Capture the cell that displays the provided text and extract its [x, y] central coordinate. 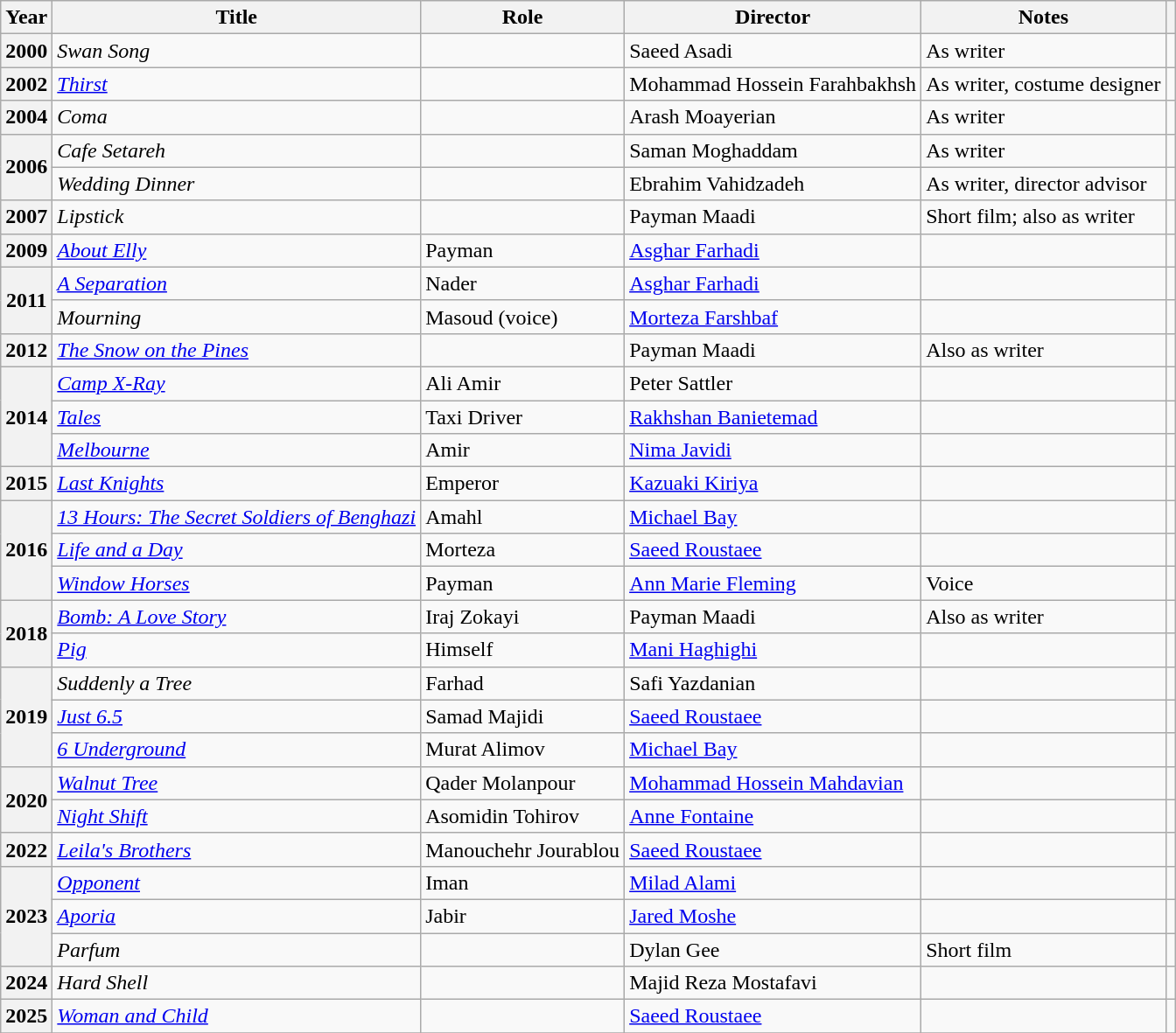
Nima Javidi [773, 450]
Voice [1043, 583]
Iraj Zokayi [523, 617]
2000 [26, 51]
Arash Moayerian [773, 117]
The Snow on the Pines [236, 350]
Dylan Gee [773, 949]
Hard Shell [236, 983]
6 Underground [236, 750]
Qader Molanpour [523, 783]
Mohammad Hossein Farahbakhsh [773, 84]
Opponent [236, 883]
Aporia [236, 916]
2007 [26, 217]
Saeed Asadi [773, 51]
Asomidin Tohirov [523, 816]
Jabir [523, 916]
2020 [26, 799]
2024 [26, 983]
2016 [26, 550]
Safi Yazdanian [773, 683]
Ann Marie Fleming [773, 583]
2023 [26, 916]
2002 [26, 84]
Mohammad Hossein Mahdavian [773, 783]
Ebrahim Vahidzadeh [773, 184]
2018 [26, 633]
Jared Moshe [773, 916]
Iman [523, 883]
As writer, costume designer [1043, 84]
Parfum [236, 949]
Farhad [523, 683]
Amahl [523, 517]
Short film [1043, 949]
Short film; also as writer [1043, 217]
Murat Alimov [523, 750]
Swan Song [236, 51]
Title [236, 17]
Samad Majidi [523, 716]
Life and a Day [236, 550]
2019 [26, 716]
13 Hours: The Secret Soldiers of Benghazi [236, 517]
Leila's Brothers [236, 849]
Year [26, 17]
Suddenly a Tree [236, 683]
As writer, director advisor [1043, 184]
Director [773, 17]
Morteza Farshbaf [773, 317]
2022 [26, 849]
Manouchehr Jourablou [523, 849]
Pig [236, 650]
Notes [1043, 17]
Mani Haghighi [773, 650]
Lipstick [236, 217]
Window Horses [236, 583]
Morteza [523, 550]
Camp X-Ray [236, 383]
Wedding Dinner [236, 184]
Role [523, 17]
Anne Fontaine [773, 816]
Nader [523, 283]
2012 [26, 350]
2014 [26, 416]
Tales [236, 417]
2004 [26, 117]
2015 [26, 484]
Thirst [236, 84]
Amir [523, 450]
Mourning [236, 317]
Cafe Setareh [236, 150]
Walnut Tree [236, 783]
Saman Moghaddam [773, 150]
Emperor [523, 484]
Last Knights [236, 484]
2011 [26, 300]
Rakhshan Banietemad [773, 417]
Just 6.5 [236, 716]
2025 [26, 1016]
Woman and Child [236, 1016]
Milad Alami [773, 883]
Coma [236, 117]
About Elly [236, 250]
2006 [26, 167]
Taxi Driver [523, 417]
Majid Reza Mostafavi [773, 983]
Himself [523, 650]
A Separation [236, 283]
Ali Amir [523, 383]
Melbourne [236, 450]
Bomb: A Love Story [236, 617]
Peter Sattler [773, 383]
Kazuaki Kiriya [773, 484]
Masoud (voice) [523, 317]
Night Shift [236, 816]
2009 [26, 250]
